Output the (X, Y) coordinate of the center of the cell containing the given text.  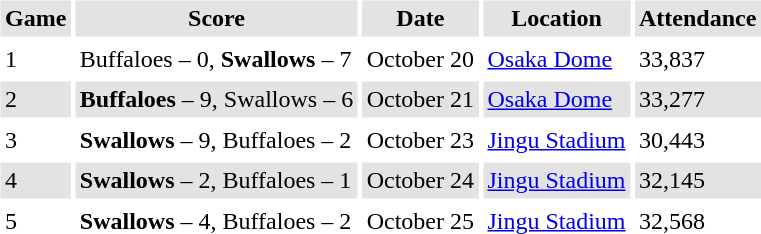
Buffaloes – 0, Swallows – 7 (216, 59)
33,837 (697, 59)
October 24 (420, 180)
Swallows – 9, Buffaloes – 2 (216, 140)
Score (216, 18)
4 (35, 180)
3 (35, 140)
Date (420, 18)
Attendance (697, 18)
1 (35, 59)
Game (35, 18)
30,443 (697, 140)
32,145 (697, 180)
Buffaloes – 9, Swallows – 6 (216, 100)
October 23 (420, 140)
October 20 (420, 59)
Swallows – 2, Buffaloes – 1 (216, 180)
Location (556, 18)
2 (35, 100)
October 21 (420, 100)
33,277 (697, 100)
